Return (X, Y) of the center of cell containing provided text 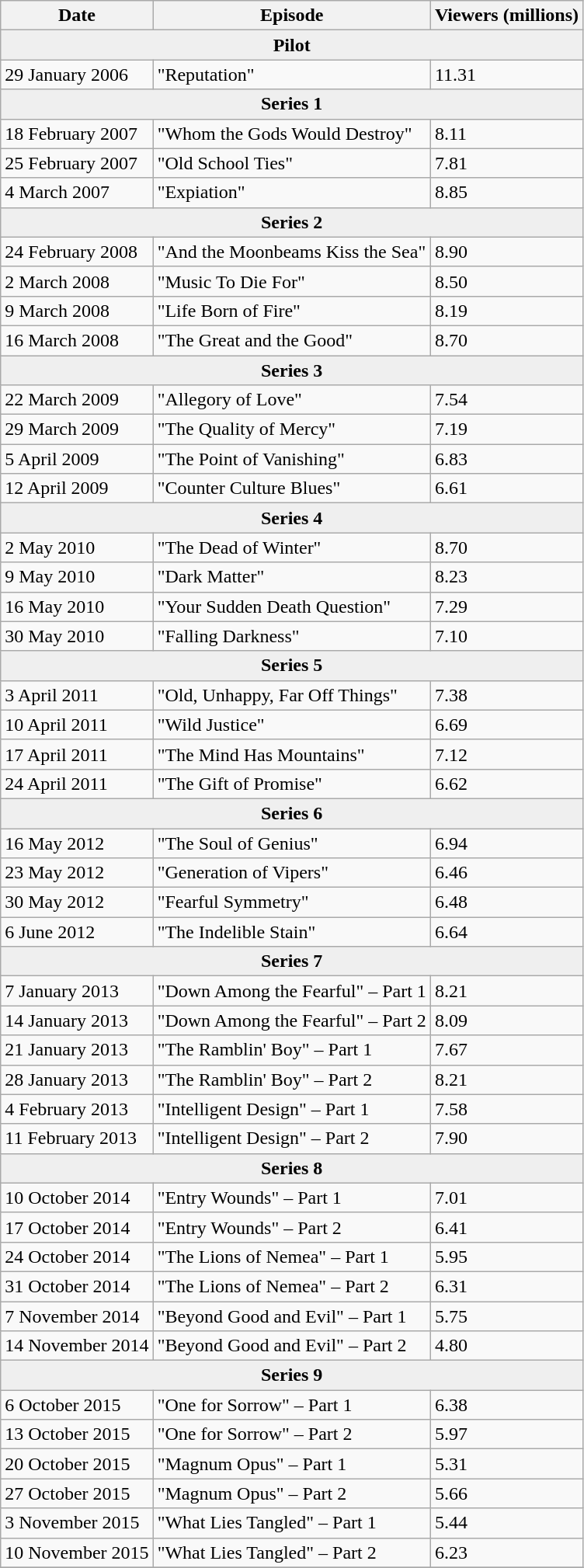
"The Quality of Mercy" (292, 429)
7 November 2014 (77, 1316)
16 March 2008 (77, 340)
30 May 2010 (77, 636)
16 May 2012 (77, 843)
3 November 2015 (77, 1523)
7.90 (506, 1139)
24 October 2014 (77, 1257)
29 January 2006 (77, 75)
Episode (292, 16)
5.31 (506, 1464)
"Magnum Opus" – Part 2 (292, 1493)
"Allegory of Love" (292, 400)
Series 6 (292, 813)
"Magnum Opus" – Part 1 (292, 1464)
"The Soul of Genius" (292, 843)
23 May 2012 (77, 873)
"Beyond Good and Evil" – Part 1 (292, 1316)
8.11 (506, 134)
16 May 2010 (77, 607)
6.69 (506, 725)
6 June 2012 (77, 932)
5 April 2009 (77, 459)
6.94 (506, 843)
11 February 2013 (77, 1139)
30 May 2012 (77, 902)
7 January 2013 (77, 991)
6.62 (506, 784)
"Generation of Vipers" (292, 873)
7.19 (506, 429)
7.29 (506, 607)
"Intelligent Design" – Part 1 (292, 1109)
4 March 2007 (77, 193)
Date (77, 16)
2 May 2010 (77, 548)
24 February 2008 (77, 252)
"Intelligent Design" – Part 2 (292, 1139)
"The Great and the Good" (292, 340)
2 March 2008 (77, 281)
"The Ramblin' Boy" – Part 2 (292, 1080)
6.48 (506, 902)
20 October 2015 (77, 1464)
Series 1 (292, 104)
8.50 (506, 281)
7.38 (506, 695)
"Wild Justice" (292, 725)
7.54 (506, 400)
"The Dead of Winter" (292, 548)
"What Lies Tangled" – Part 2 (292, 1552)
"Down Among the Fearful" – Part 1 (292, 991)
"The Ramblin' Boy" – Part 1 (292, 1050)
28 January 2013 (77, 1080)
"The Point of Vanishing" (292, 459)
8.85 (506, 193)
"The Lions of Nemea" – Part 1 (292, 1257)
"And the Moonbeams Kiss the Sea" (292, 252)
"Expiation" (292, 193)
Series 7 (292, 961)
17 October 2014 (77, 1227)
"Falling Darkness" (292, 636)
5.97 (506, 1434)
"One for Sorrow" – Part 2 (292, 1434)
5.95 (506, 1257)
27 October 2015 (77, 1493)
7.81 (506, 163)
6.61 (506, 488)
"Music To Die For" (292, 281)
5.75 (506, 1316)
11.31 (506, 75)
Series 4 (292, 518)
9 March 2008 (77, 311)
14 January 2013 (77, 1020)
14 November 2014 (77, 1346)
10 April 2011 (77, 725)
"Old, Unhappy, Far Off Things" (292, 695)
6.38 (506, 1405)
7.58 (506, 1109)
Series 9 (292, 1375)
"Entry Wounds" – Part 1 (292, 1198)
7.12 (506, 754)
"Down Among the Fearful" – Part 2 (292, 1020)
"Counter Culture Blues" (292, 488)
8.19 (506, 311)
9 May 2010 (77, 577)
"Your Sudden Death Question" (292, 607)
"Entry Wounds" – Part 2 (292, 1227)
4.80 (506, 1346)
7.67 (506, 1050)
8.90 (506, 252)
7.01 (506, 1198)
"The Mind Has Mountains" (292, 754)
"Beyond Good and Evil" – Part 2 (292, 1346)
29 March 2009 (77, 429)
21 January 2013 (77, 1050)
Pilot (292, 45)
4 February 2013 (77, 1109)
18 February 2007 (77, 134)
22 March 2009 (77, 400)
5.44 (506, 1523)
6.23 (506, 1552)
3 April 2011 (77, 695)
8.09 (506, 1020)
"The Lions of Nemea" – Part 2 (292, 1286)
8.23 (506, 577)
"What Lies Tangled" – Part 1 (292, 1523)
"Whom the Gods Would Destroy" (292, 134)
7.10 (506, 636)
13 October 2015 (77, 1434)
6.46 (506, 873)
10 November 2015 (77, 1552)
"Dark Matter" (292, 577)
Series 8 (292, 1168)
25 February 2007 (77, 163)
"The Indelible Stain" (292, 932)
6.41 (506, 1227)
31 October 2014 (77, 1286)
Series 2 (292, 222)
10 October 2014 (77, 1198)
6.64 (506, 932)
"The Gift of Promise" (292, 784)
Viewers (millions) (506, 16)
5.66 (506, 1493)
"Old School Ties" (292, 163)
6.31 (506, 1286)
"Fearful Symmetry" (292, 902)
Series 5 (292, 666)
"Life Born of Fire" (292, 311)
17 April 2011 (77, 754)
6 October 2015 (77, 1405)
24 April 2011 (77, 784)
12 April 2009 (77, 488)
"Reputation" (292, 75)
Series 3 (292, 370)
6.83 (506, 459)
"One for Sorrow" – Part 1 (292, 1405)
